Detect which cell encompasses the target text, then output its [X, Y] center coordinate. 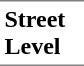
Street Level [42, 33]
